Search for the cell housing the specified text and yield its (X, Y) center coordinate. 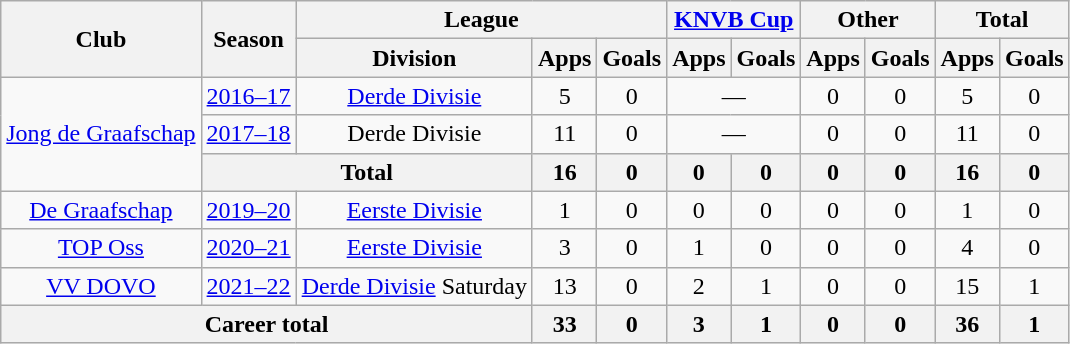
2016–17 (248, 96)
36 (967, 324)
2017–18 (248, 134)
VV DOVO (101, 286)
Club (101, 39)
TOP Oss (101, 248)
33 (564, 324)
KNVB Cup (734, 20)
Season (248, 39)
Career total (267, 324)
Derde Divisie Saturday (414, 286)
De Graafschap (101, 210)
Jong de Graafschap (101, 134)
2019–20 (248, 210)
15 (967, 286)
Other (868, 20)
4 (967, 248)
2021–22 (248, 286)
2 (699, 286)
League (482, 20)
13 (564, 286)
Division (414, 58)
2020–21 (248, 248)
